Search for the cell housing the specified text and yield its [x, y] center coordinate. 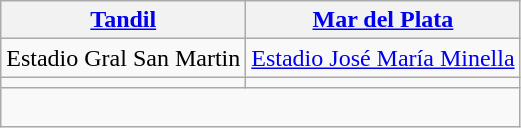
Estadio José María Minella [383, 58]
Mar del Plata [383, 20]
Tandil [124, 20]
Estadio Gral San Martin [124, 58]
